Pinpoint the cell where the given text exists, returning its [X, Y] midpoint coordinate. 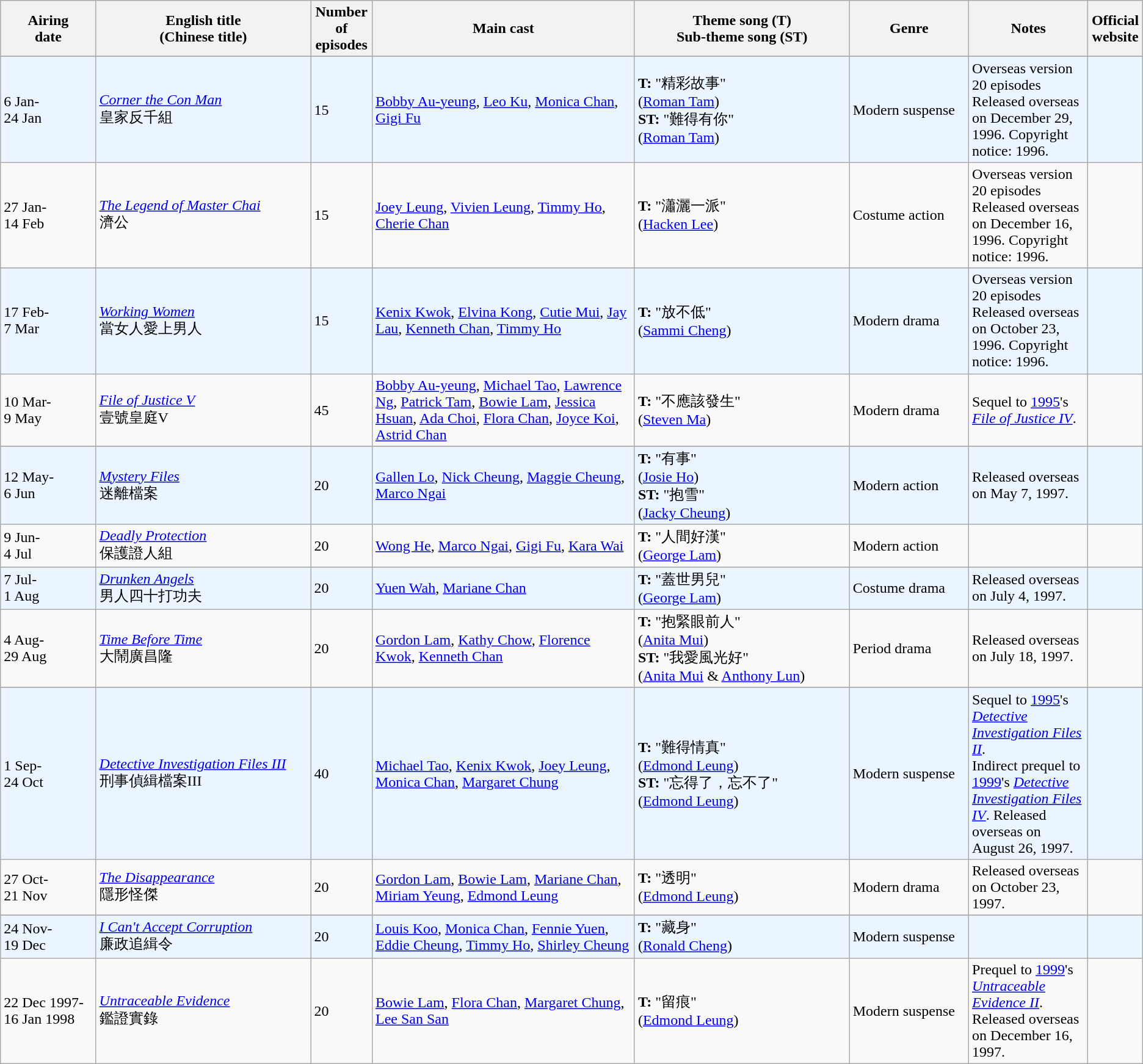
22 Dec 1997- 16 Jan 1998 [48, 1011]
T: "瀟灑一派" (Hacken Lee) [742, 215]
T: "透明" (Edmond Leung) [742, 887]
6 Jan- 24 Jan [48, 110]
Bobby Au-yeung, Michael Tao, Lawrence Ng, Patrick Tam, Bowie Lam, Jessica Hsuan, Ada Choi, Flora Chan, Joyce Koi, Astrid Chan [503, 410]
Number of episodes [342, 29]
Mystery Files 迷離檔案 [203, 485]
Corner the Con Man 皇家反千組 [203, 110]
Time Before Time 大鬧廣昌隆 [203, 648]
Kenix Kwok, Elvina Kong, Cutie Mui, Jay Lau, Kenneth Chan, Timmy Ho [503, 321]
T: "放不低" (Sammi Cheng) [742, 321]
Deadly Protection 保護證人組 [203, 546]
Michael Tao, Kenix Kwok, Joey Leung, Monica Chan, Margaret Chung [503, 773]
Main cast [503, 29]
Detective Investigation Files III 刑事偵緝檔案III [203, 773]
T: "精彩故事" (Roman Tam) ST: "難得有你" (Roman Tam) [742, 110]
T: "人間好漢" (George Lam) [742, 546]
Costume action [909, 215]
Louis Koo, Monica Chan, Fennie Yuen, Eddie Cheung, Timmy Ho, Shirley Cheung [503, 936]
T: "難得情真" (Edmond Leung) ST: "忘得了，忘不了" (Edmond Leung) [742, 773]
The Disappearance 隱形怪傑 [203, 887]
Released overseas on July 4, 1997. [1028, 588]
I Can't Accept Corruption 廉政追緝令 [203, 936]
7 Jul- 1 Aug [48, 588]
Gordon Lam, Bowie Lam, Mariane Chan, Miriam Yeung, Edmond Leung [503, 887]
Theme song (T) Sub-theme song (ST) [742, 29]
17 Feb- 7 Mar [48, 321]
T: "不應該發生" (Steven Ma) [742, 410]
The Legend of Master Chai 濟公 [203, 215]
Gallen Lo, Nick Cheung, Maggie Cheung, Marco Ngai [503, 485]
Bobby Au-yeung, Leo Ku, Monica Chan, Gigi Fu [503, 110]
T: "有事" (Josie Ho) ST: "抱雪" (Jacky Cheung) [742, 485]
Released overseas on July 18, 1997. [1028, 648]
Working Women 當女人愛上男人 [203, 321]
T: "抱緊眼前人" (Anita Mui) ST: "我愛風光好" (Anita Mui & Anthony Lun) [742, 648]
Untraceable Evidence 鑑證實錄 [203, 1011]
10 Mar- 9 May [48, 410]
Official website [1115, 29]
Gordon Lam, Kathy Chow, Florence Kwok, Kenneth Chan [503, 648]
9 Jun- 4 Jul [48, 546]
Prequel to 1999's Untraceable Evidence II. Released overseas on December 16, 1997. [1028, 1011]
Yuen Wah, Mariane Chan [503, 588]
Sequel to 1995's File of Justice IV. [1028, 410]
24 Nov- 19 Dec [48, 936]
English title (Chinese title) [203, 29]
Joey Leung, Vivien Leung, Timmy Ho, Cherie Chan [503, 215]
T: "藏身" (Ronald Cheng) [742, 936]
Costume drama [909, 588]
T: "留痕" (Edmond Leung) [742, 1011]
Airingdate [48, 29]
Period drama [909, 648]
Wong He, Marco Ngai, Gigi Fu, Kara Wai [503, 546]
Released overseas on May 7, 1997. [1028, 485]
Sequel to 1995's Detective Investigation Files II. Indirect prequel to 1999's Detective Investigation Files IV. Released overseas on August 26, 1997. [1028, 773]
T: "蓋世男兒" (George Lam) [742, 588]
Drunken Angels 男人四十打功夫 [203, 588]
Genre [909, 29]
27 Jan- 14 Feb [48, 215]
Released overseas on October 23, 1997. [1028, 887]
File of Justice V 壹號皇庭V [203, 410]
Overseas version 20 episodesReleased overseas on December 29, 1996. Copyright notice: 1996. [1028, 110]
1 Sep- 24 Oct [48, 773]
4 Aug- 29 Aug [48, 648]
Notes [1028, 29]
27 Oct- 21 Nov [48, 887]
12 May- 6 Jun [48, 485]
Overseas version 20 episodesReleased overseas on October 23, 1996. Copyright notice: 1996. [1028, 321]
Bowie Lam, Flora Chan, Margaret Chung, Lee San San [503, 1011]
40 [342, 773]
Overseas version 20 episodesReleased overseas on December 16, 1996. Copyright notice: 1996. [1028, 215]
45 [342, 410]
